Pinpoint the cell where the given text exists, returning its [x, y] midpoint coordinate. 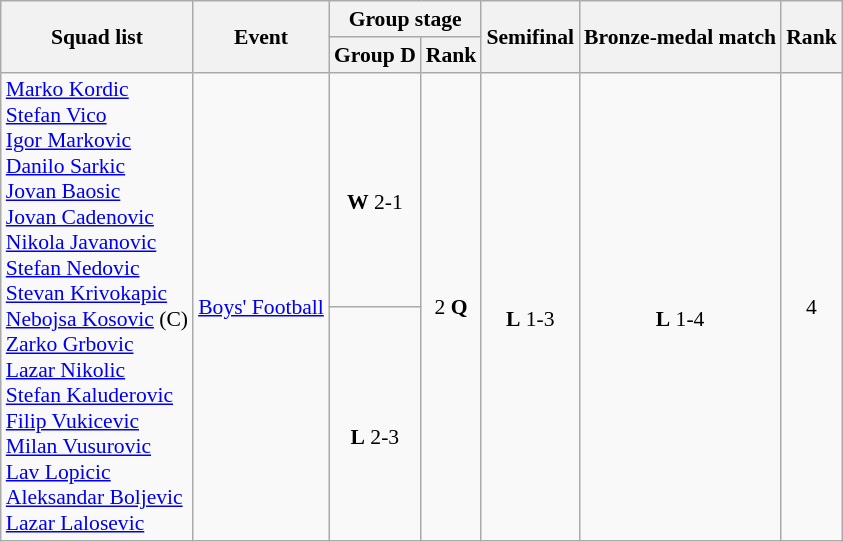
Squad list [97, 36]
Boys' Football [261, 306]
Semifinal [530, 36]
Bronze-medal match [680, 36]
L 1-3 [530, 306]
W 2-1 [375, 190]
4 [812, 306]
L 2-3 [375, 424]
Group stage [405, 19]
2 Q [452, 306]
Event [261, 36]
Group D [375, 55]
L 1-4 [680, 306]
